For the text-containing cell, return its midpoint in (X, Y) coordinate format. 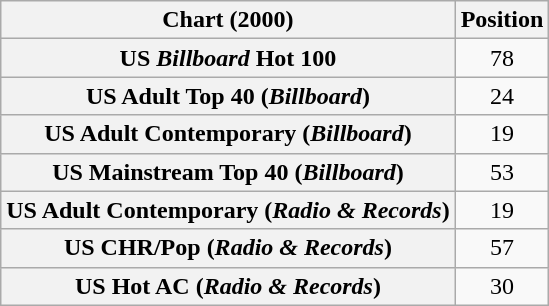
US Mainstream Top 40 (Billboard) (228, 172)
78 (502, 58)
US Hot AC (Radio & Records) (228, 286)
30 (502, 286)
US Billboard Hot 100 (228, 58)
53 (502, 172)
US CHR/Pop (Radio & Records) (228, 248)
57 (502, 248)
24 (502, 96)
US Adult Contemporary (Radio & Records) (228, 210)
Chart (2000) (228, 20)
US Adult Top 40 (Billboard) (228, 96)
US Adult Contemporary (Billboard) (228, 134)
Position (502, 20)
